Return (x, y) of the center of cell containing provided text 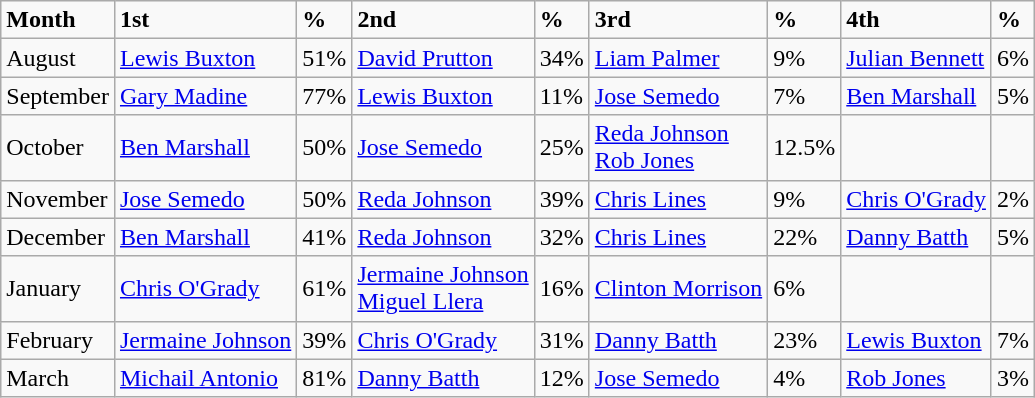
Jermaine Johnson Miguel Llera (443, 288)
Jermaine Johnson (205, 340)
34% (562, 58)
12.5% (804, 148)
31% (562, 340)
3rd (678, 20)
12% (562, 378)
25% (562, 148)
32% (562, 237)
41% (324, 237)
23% (804, 340)
81% (324, 378)
Rob Jones (916, 378)
2% (1012, 199)
1st (205, 20)
Michail Antonio (205, 378)
11% (562, 96)
22% (804, 237)
September (58, 96)
January (58, 288)
Liam Palmer (678, 58)
Clinton Morrison (678, 288)
November (58, 199)
77% (324, 96)
3% (1012, 378)
16% (562, 288)
Month (58, 20)
2nd (443, 20)
Gary Madine (205, 96)
March (58, 378)
Julian Bennett (916, 58)
4% (804, 378)
4th (916, 20)
David Prutton (443, 58)
December (58, 237)
February (58, 340)
61% (324, 288)
Reda Johnson Rob Jones (678, 148)
August (58, 58)
October (58, 148)
51% (324, 58)
